Return the [X, Y] coordinate for the center point of the cell that contains the specified text.  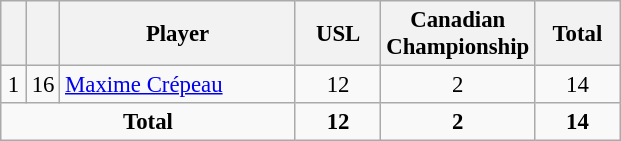
1 [14, 85]
Canadian Championship [458, 34]
Maxime Crépeau [178, 85]
Player [178, 34]
16 [42, 85]
USL [338, 34]
